Scan for the cell matching the given text and deliver its [x, y] coordinate at center. 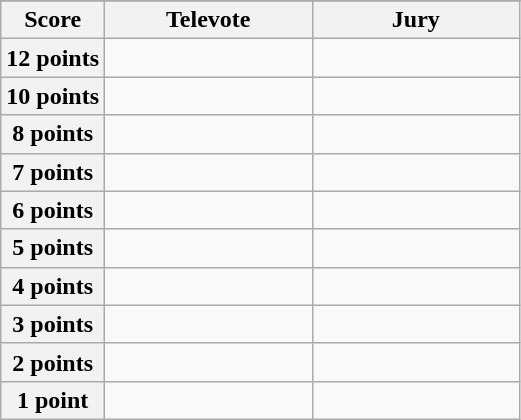
8 points [53, 134]
3 points [53, 324]
Televote [209, 20]
4 points [53, 286]
2 points [53, 362]
7 points [53, 172]
Jury [416, 20]
12 points [53, 58]
6 points [53, 210]
1 point [53, 400]
5 points [53, 248]
10 points [53, 96]
Score [53, 20]
